Determine the [X, Y] coordinate at the center of the cell enclosing the given text.  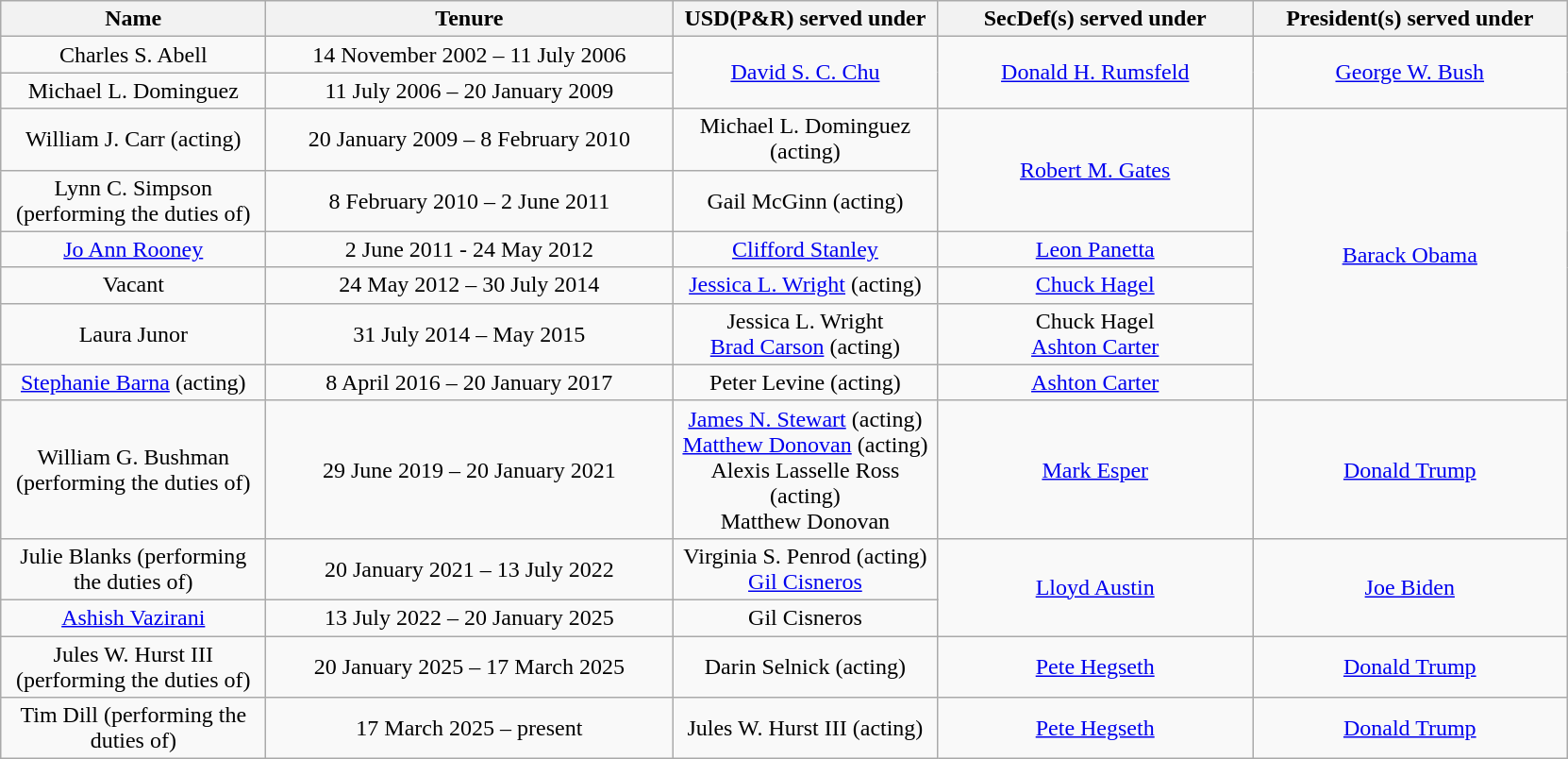
Stephanie Barna (acting) [134, 382]
8 February 2010 – 2 June 2011 [470, 200]
29 June 2019 – 20 January 2021 [470, 469]
Laura Junor [134, 334]
Michael L. Dominguez [134, 91]
Gil Cisneros [806, 617]
Tim Dill (performing the duties of) [134, 729]
Vacant [134, 285]
Joe Biden [1410, 587]
Gail McGinn (acting) [806, 200]
Jules W. Hurst III (performing the duties of) [134, 666]
USD(P&R) served under [806, 19]
14 November 2002 – 11 July 2006 [470, 55]
Ashish Vazirani [134, 617]
8 April 2016 – 20 January 2017 [470, 382]
Ashton Carter [1095, 382]
Darin Selnick (acting) [806, 666]
Jessica L. Wright (acting) [806, 285]
William J. Carr (acting) [134, 140]
Jules W. Hurst III (acting) [806, 729]
20 January 2025 – 17 March 2025 [470, 666]
Barack Obama [1410, 255]
Virginia S. Penrod (acting) Gil Cisneros [806, 568]
George W. Bush [1410, 73]
Jo Ann Rooney [134, 249]
Leon Panetta [1095, 249]
11 July 2006 – 20 January 2009 [470, 91]
Tenure [470, 19]
20 January 2009 – 8 February 2010 [470, 140]
David S. C. Chu [806, 73]
Robert M. Gates [1095, 170]
31 July 2014 – May 2015 [470, 334]
President(s) served under [1410, 19]
Chuck HagelAshton Carter [1095, 334]
Michael L. Dominguez (acting) [806, 140]
Lloyd Austin [1095, 587]
William G. Bushman (performing the duties of) [134, 469]
17 March 2025 – present [470, 729]
20 January 2021 – 13 July 2022 [470, 568]
Peter Levine (acting) [806, 382]
SecDef(s) served under [1095, 19]
2 June 2011 - 24 May 2012 [470, 249]
Mark Esper [1095, 469]
Donald H. Rumsfeld [1095, 73]
Jessica L. WrightBrad Carson (acting) [806, 334]
Name [134, 19]
Clifford Stanley [806, 249]
Julie Blanks (performing the duties of) [134, 568]
James N. Stewart (acting) Matthew Donovan (acting) Alexis Lasselle Ross (acting) Matthew Donovan [806, 469]
Chuck Hagel [1095, 285]
Charles S. Abell [134, 55]
13 July 2022 – 20 January 2025 [470, 617]
Lynn C. Simpson (performing the duties of) [134, 200]
24 May 2012 – 30 July 2014 [470, 285]
